Determine the [X, Y] coordinate at the center of the cell enclosing the given text.  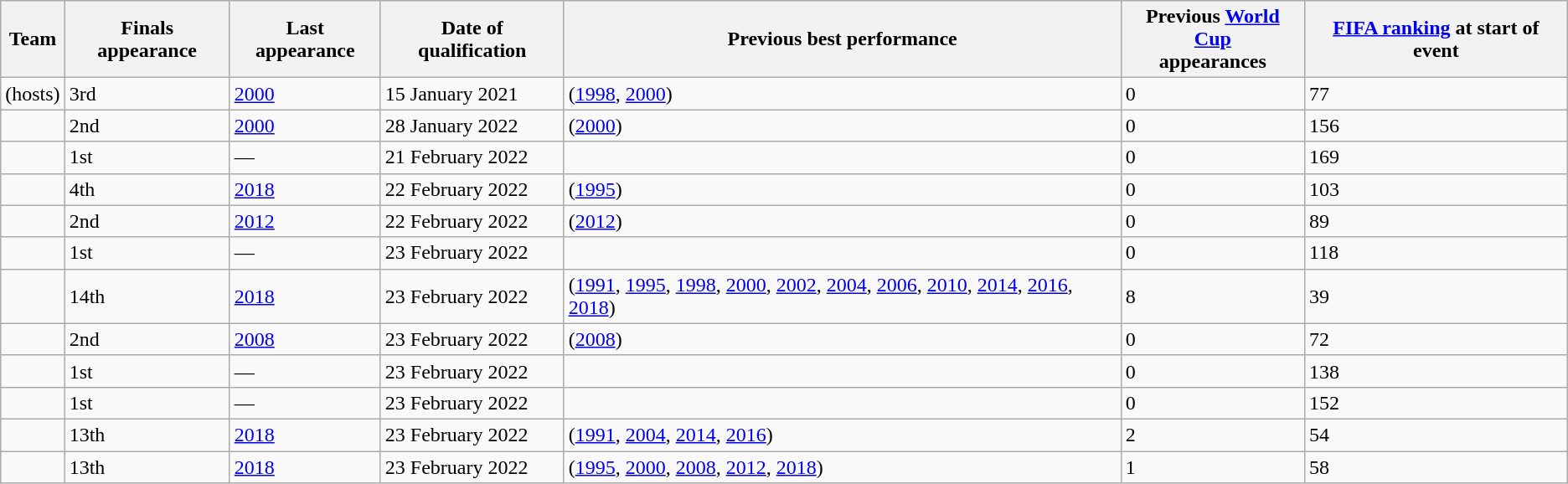
Finals appearance [147, 39]
3rd [147, 94]
1 [1213, 466]
54 [1436, 435]
(hosts) [33, 94]
118 [1436, 253]
8 [1213, 296]
(2012) [843, 221]
77 [1436, 94]
Previous World Cupappearances [1213, 39]
Last appearance [305, 39]
(2008) [843, 339]
Date of qualification [472, 39]
2 [1213, 435]
(1995) [843, 189]
21 February 2022 [472, 157]
156 [1436, 126]
152 [1436, 403]
89 [1436, 221]
(1991, 2004, 2014, 2016) [843, 435]
(1998, 2000) [843, 94]
103 [1436, 189]
39 [1436, 296]
58 [1436, 466]
2008 [305, 339]
72 [1436, 339]
Team [33, 39]
(2000) [843, 126]
169 [1436, 157]
(1995, 2000, 2008, 2012, 2018) [843, 466]
2012 [305, 221]
(1991, 1995, 1998, 2000, 2002, 2004, 2006, 2010, 2014, 2016, 2018) [843, 296]
FIFA ranking at start of event [1436, 39]
4th [147, 189]
Previous best performance [843, 39]
28 January 2022 [472, 126]
138 [1436, 371]
14th [147, 296]
15 January 2021 [472, 94]
